Determine the (X, Y) coordinate at the center of the cell enclosing the given text.  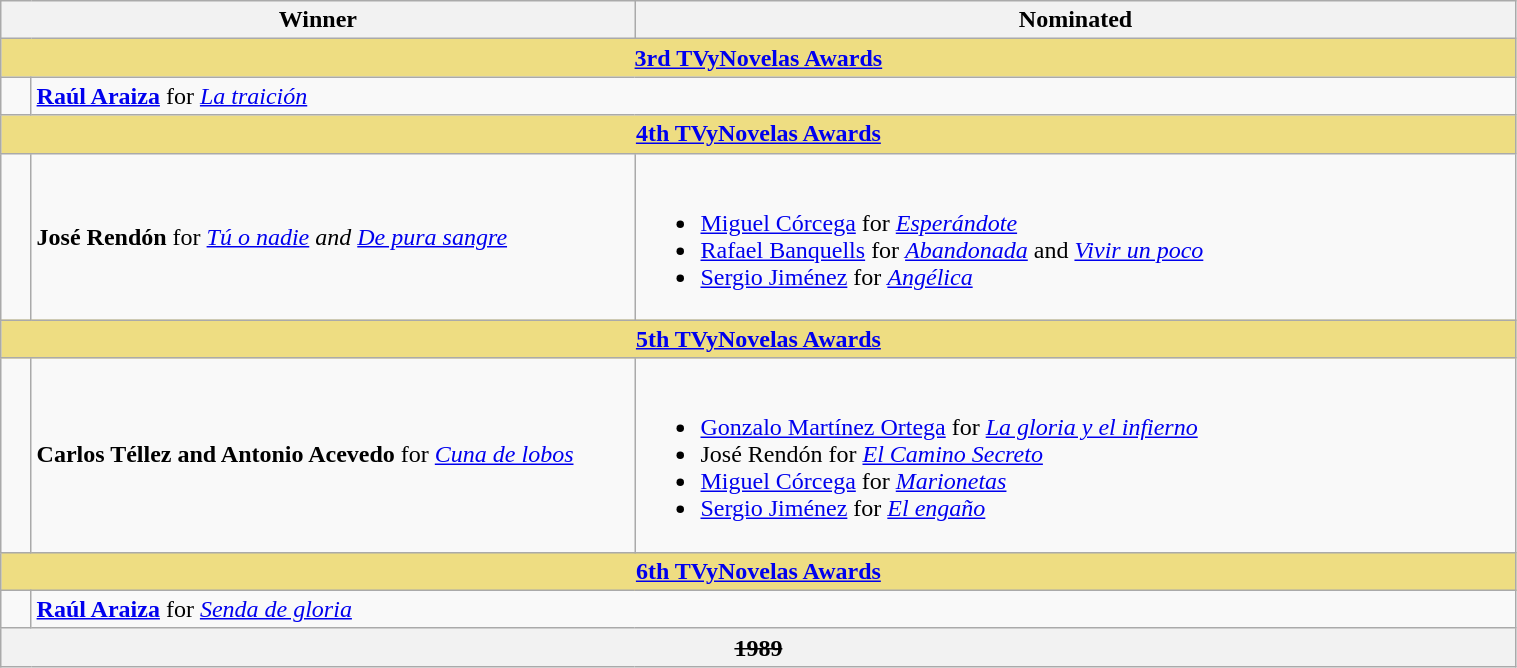
5th TVyNovelas Awards (758, 339)
Raúl Araiza for La traición (774, 96)
Nominated (1076, 20)
4th TVyNovelas Awards (758, 134)
Carlos Téllez and Antonio Acevedo for Cuna de lobos (333, 455)
3rd TVyNovelas Awards (758, 58)
José Rendón for Tú o nadie and De pura sangre (333, 236)
Gonzalo Martínez Ortega for La gloria y el infiernoJosé Rendón for El Camino SecretoMiguel Córcega for MarionetasSergio Jiménez for El engaño (1076, 455)
Raúl Araiza for Senda de gloria (774, 609)
6th TVyNovelas Awards (758, 571)
Winner (318, 20)
1989 (758, 647)
Miguel Córcega for EsperándoteRafael Banquells for Abandonada and Vivir un pocoSergio Jiménez for Angélica (1076, 236)
